From the cell containing the given text, extract its center point as [x, y] coordinate. 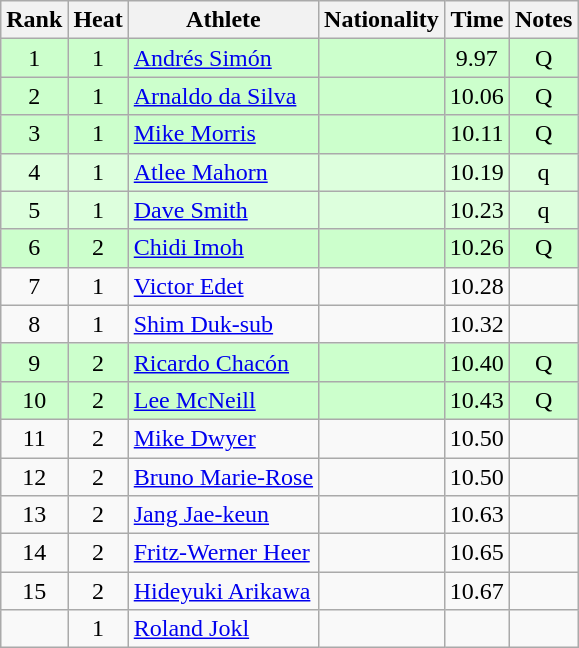
Nationality [382, 20]
9 [34, 362]
12 [34, 477]
Fritz-Werner Heer [223, 553]
10 [34, 400]
Athlete [223, 20]
15 [34, 591]
Ricardo Chacón [223, 362]
Jang Jae-keun [223, 515]
10.28 [476, 286]
9.97 [476, 58]
13 [34, 515]
10.23 [476, 210]
10.19 [476, 172]
10.32 [476, 324]
10.65 [476, 553]
7 [34, 286]
Chidi Imoh [223, 248]
Bruno Marie-Rose [223, 477]
4 [34, 172]
10.11 [476, 134]
14 [34, 553]
Atlee Mahorn [223, 172]
Roland Jokl [223, 629]
10.63 [476, 515]
10.40 [476, 362]
3 [34, 134]
11 [34, 438]
Mike Dwyer [223, 438]
Heat [98, 20]
Andrés Simón [223, 58]
Arnaldo da Silva [223, 96]
Notes [543, 20]
5 [34, 210]
10.67 [476, 591]
Victor Edet [223, 286]
Time [476, 20]
10.26 [476, 248]
Rank [34, 20]
10.06 [476, 96]
Shim Duk-sub [223, 324]
10.43 [476, 400]
6 [34, 248]
8 [34, 324]
Dave Smith [223, 210]
Hideyuki Arikawa [223, 591]
Lee McNeill [223, 400]
Mike Morris [223, 134]
